Capture the cell that displays the provided text and extract its (X, Y) central coordinate. 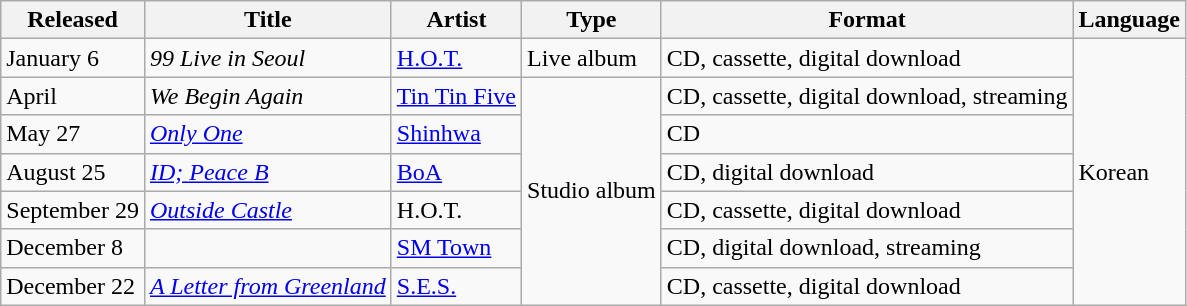
Format (867, 20)
September 29 (73, 210)
SM Town (456, 248)
Korean (1129, 172)
Artist (456, 20)
Live album (592, 58)
August 25 (73, 172)
Outside Castle (268, 210)
CD, digital download, streaming (867, 248)
CD (867, 134)
April (73, 96)
We Begin Again (268, 96)
CD, cassette, digital download, streaming (867, 96)
S.E.S. (456, 286)
Released (73, 20)
December 22 (73, 286)
Shinhwa (456, 134)
May 27 (73, 134)
Only One (268, 134)
Title (268, 20)
Language (1129, 20)
December 8 (73, 248)
January 6 (73, 58)
CD, digital download (867, 172)
A Letter from Greenland (268, 286)
Studio album (592, 191)
Tin Tin Five (456, 96)
Type (592, 20)
ID; Peace B (268, 172)
99 Live in Seoul (268, 58)
BoA (456, 172)
